Scan for the cell matching the given text and deliver its [X, Y] coordinate at center. 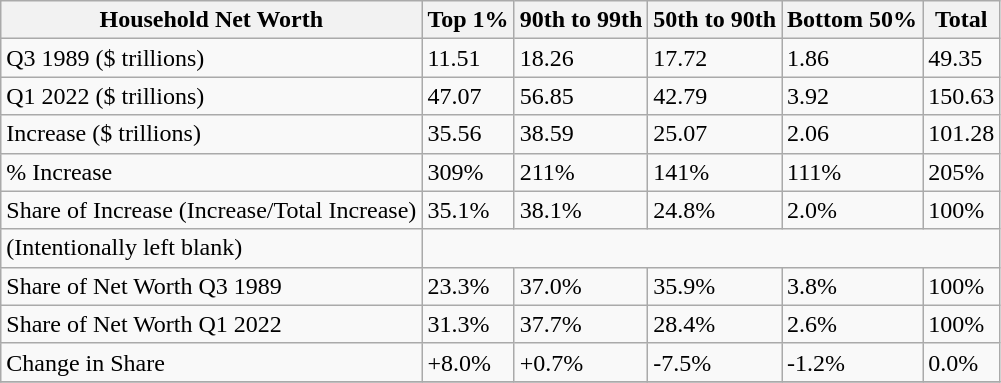
25.07 [715, 134]
101.28 [962, 134]
Share of Net Worth Q1 2022 [212, 324]
1.86 [852, 58]
0.0% [962, 362]
38.59 [581, 134]
Bottom 50% [852, 20]
35.56 [468, 134]
37.7% [581, 324]
18.26 [581, 58]
38.1% [581, 210]
90th to 99th [581, 20]
11.51 [468, 58]
47.07 [468, 96]
-1.2% [852, 362]
Change in Share [212, 362]
Increase ($ trillions) [212, 134]
141% [715, 172]
2.6% [852, 324]
% Increase [212, 172]
Q1 2022 ($ trillions) [212, 96]
Total [962, 20]
24.8% [715, 210]
3.8% [852, 286]
35.9% [715, 286]
49.35 [962, 58]
Share of Net Worth Q3 1989 [212, 286]
111% [852, 172]
23.3% [468, 286]
56.85 [581, 96]
42.79 [715, 96]
28.4% [715, 324]
+8.0% [468, 362]
50th to 90th [715, 20]
31.3% [468, 324]
211% [581, 172]
37.0% [581, 286]
309% [468, 172]
(Intentionally left blank) [212, 248]
205% [962, 172]
+0.7% [581, 362]
Share of Increase (Increase/Total Increase) [212, 210]
17.72 [715, 58]
Household Net Worth [212, 20]
3.92 [852, 96]
2.0% [852, 210]
2.06 [852, 134]
-7.5% [715, 362]
Top 1% [468, 20]
35.1% [468, 210]
Q3 1989 ($ trillions) [212, 58]
150.63 [962, 96]
